Extract the [X, Y] coordinate from the center of the cell holding the provided text.  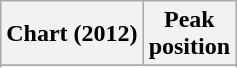
Peakposition [189, 34]
Chart (2012) [72, 34]
